Extract the (x, y) coordinate from the center of the cell holding the provided text.  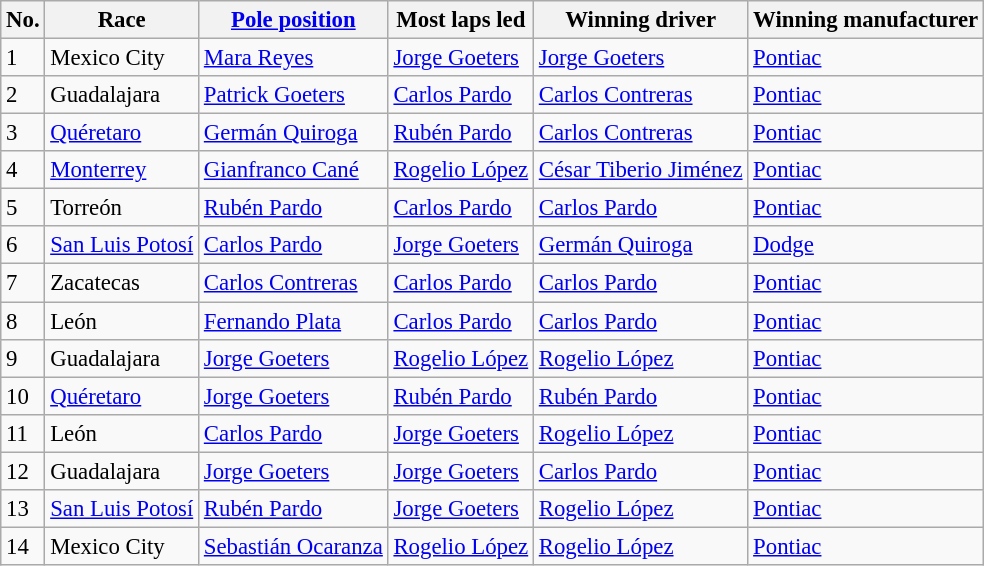
3 (23, 133)
Winning driver (640, 20)
14 (23, 546)
Winning manufacturer (866, 20)
Pole position (294, 20)
7 (23, 283)
César Tiberio Jiménez (640, 170)
Gianfranco Cané (294, 170)
Mara Reyes (294, 58)
Zacatecas (122, 283)
12 (23, 471)
8 (23, 321)
13 (23, 509)
Fernando Plata (294, 321)
11 (23, 433)
10 (23, 396)
Sebastián Ocaranza (294, 546)
1 (23, 58)
4 (23, 170)
9 (23, 358)
Monterrey (122, 170)
2 (23, 95)
No. (23, 20)
5 (23, 208)
6 (23, 245)
Torreón (122, 208)
Most laps led (460, 20)
Patrick Goeters (294, 95)
Dodge (866, 245)
Race (122, 20)
